Pinpoint the cell where the given text exists, returning its [X, Y] midpoint coordinate. 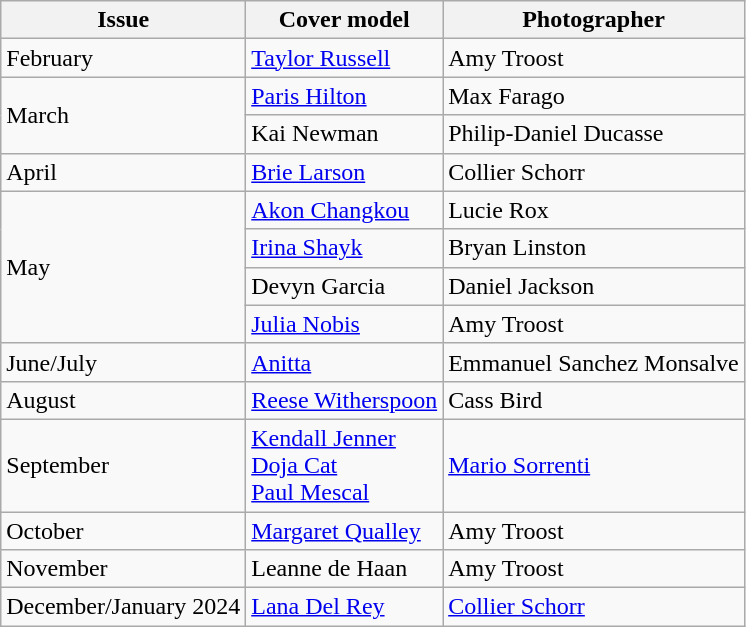
Leanne de Haan [344, 569]
Kai Newman [344, 134]
Issue [124, 20]
Devyn Garcia [344, 286]
August [124, 400]
Julia Nobis [344, 324]
Lana Del Rey [344, 607]
Max Farago [594, 96]
March [124, 115]
Philip-Daniel Ducasse [594, 134]
Cass Bird [594, 400]
December/January 2024 [124, 607]
November [124, 569]
Margaret Qualley [344, 531]
Emmanuel Sanchez Monsalve [594, 362]
Brie Larson [344, 172]
Daniel Jackson [594, 286]
Lucie Rox [594, 210]
Kendall JennerDoja CatPaul Mescal [344, 465]
Paris Hilton [344, 96]
Mario Sorrenti [594, 465]
Akon Changkou [344, 210]
June/July [124, 362]
Bryan Linston [594, 248]
Reese Witherspoon [344, 400]
Anitta [344, 362]
October [124, 531]
Taylor Russell [344, 58]
Cover model [344, 20]
Photographer [594, 20]
February [124, 58]
September [124, 465]
Irina Shayk [344, 248]
May [124, 267]
April [124, 172]
